Search for the cell housing the specified text and yield its [x, y] center coordinate. 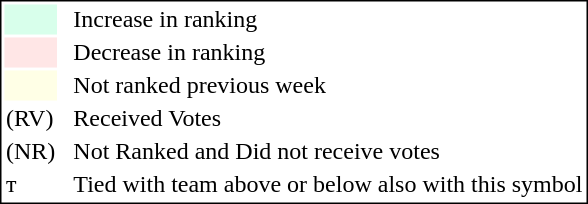
Not Ranked and Did not receive votes [328, 151]
Not ranked previous week [328, 85]
Increase in ranking [328, 19]
Decrease in ranking [328, 53]
(NR) [30, 151]
Tied with team above or below also with this symbol [328, 185]
Received Votes [328, 119]
т [30, 185]
(RV) [30, 119]
